Locate the cell with the specified text and output its (X, Y) center coordinate. 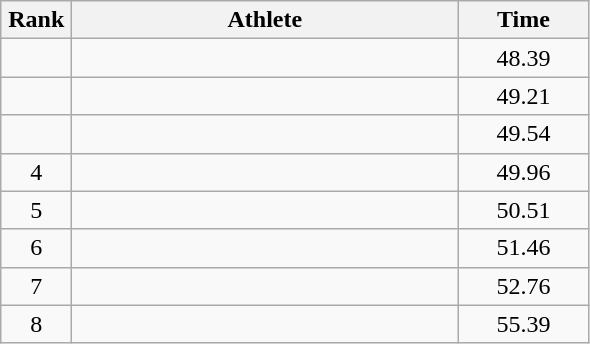
Athlete (265, 20)
Time (524, 20)
6 (36, 248)
50.51 (524, 210)
51.46 (524, 248)
8 (36, 324)
4 (36, 172)
48.39 (524, 58)
Rank (36, 20)
52.76 (524, 286)
7 (36, 286)
49.21 (524, 96)
5 (36, 210)
55.39 (524, 324)
49.54 (524, 134)
49.96 (524, 172)
